From the cell containing the given text, extract its center point as (X, Y) coordinate. 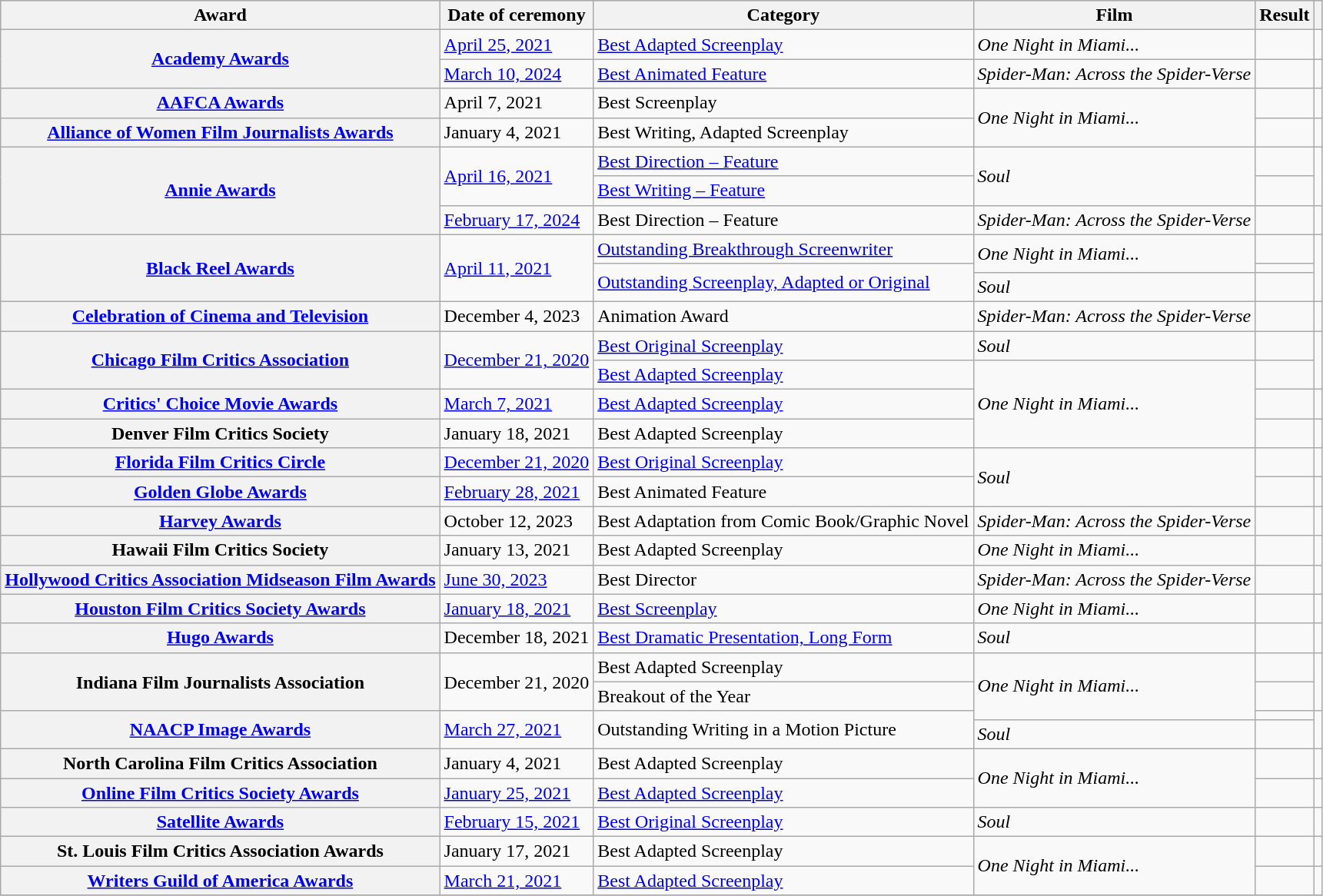
January 25, 2021 (517, 792)
Indiana Film Journalists Association (220, 682)
April 11, 2021 (517, 267)
January 17, 2021 (517, 851)
Writers Guild of America Awards (220, 881)
Category (783, 15)
Hugo Awards (220, 638)
Result (1285, 15)
Date of ceremony (517, 15)
Best Writing – Feature (783, 191)
Best Writing, Adapted Screenplay (783, 132)
Houston Film Critics Society Awards (220, 609)
Critics' Choice Movie Awards (220, 404)
March 27, 2021 (517, 730)
February 15, 2021 (517, 822)
Celebration of Cinema and Television (220, 316)
March 10, 2024 (517, 74)
December 4, 2023 (517, 316)
AAFCA Awards (220, 103)
Best Director (783, 579)
Animation Award (783, 316)
Best Dramatic Presentation, Long Form (783, 638)
Chicago Film Critics Association (220, 360)
Outstanding Screenplay, Adapted or Original (783, 283)
Hollywood Critics Association Midseason Film Awards (220, 579)
Harvey Awards (220, 521)
Academy Awards (220, 59)
March 21, 2021 (517, 881)
Outstanding Breakthrough Screenwriter (783, 249)
Denver Film Critics Society (220, 433)
Best Adaptation from Comic Book/Graphic Novel (783, 521)
Alliance of Women Film Journalists Awards (220, 132)
NAACP Image Awards (220, 730)
Golden Globe Awards (220, 492)
Award (220, 15)
St. Louis Film Critics Association Awards (220, 851)
April 16, 2021 (517, 176)
March 7, 2021 (517, 404)
Online Film Critics Society Awards (220, 792)
January 13, 2021 (517, 550)
Film (1115, 15)
June 30, 2023 (517, 579)
February 28, 2021 (517, 492)
Satellite Awards (220, 822)
Outstanding Writing in a Motion Picture (783, 730)
Breakout of the Year (783, 696)
February 17, 2024 (517, 220)
April 25, 2021 (517, 45)
Black Reel Awards (220, 267)
North Carolina Film Critics Association (220, 763)
April 7, 2021 (517, 103)
December 18, 2021 (517, 638)
October 12, 2023 (517, 521)
Florida Film Critics Circle (220, 463)
Hawaii Film Critics Society (220, 550)
Annie Awards (220, 191)
